Identify which cell holds the provided text, then report its [X, Y] central coordinate. 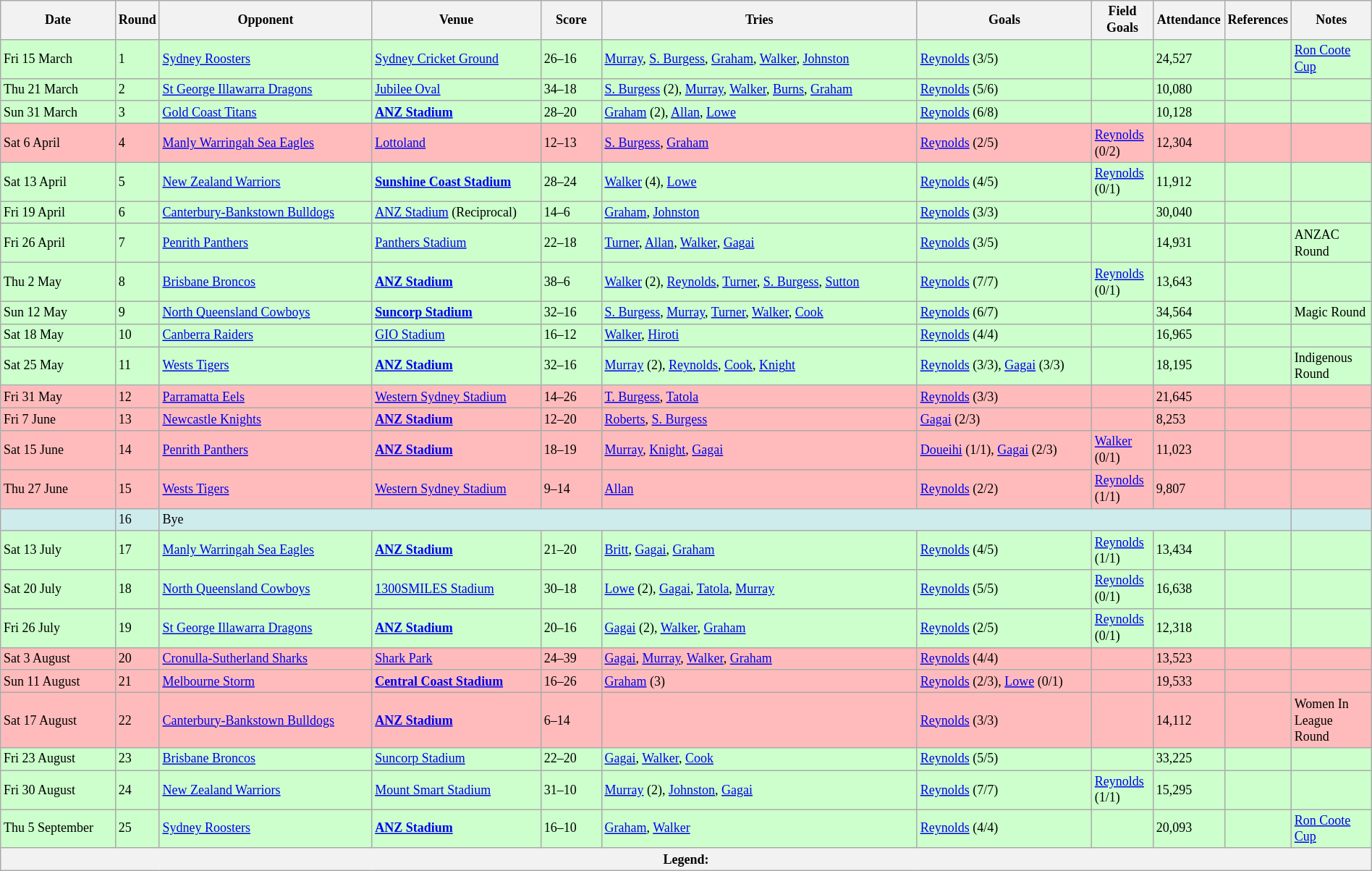
11,912 [1188, 182]
Sat 6 April [58, 143]
28–20 [571, 111]
Sunshine Coast Stadium [457, 182]
Fri 15 March [58, 59]
Notes [1331, 20]
Allan [759, 489]
Fri 31 May [58, 397]
16–12 [571, 334]
Thu 27 June [58, 489]
Sat 3 August [58, 659]
Walker (2), Reynolds, Turner, S. Burgess, Sutton [759, 282]
Fri 23 August [58, 759]
Bye [725, 520]
12–20 [571, 418]
Reynolds (3/3), Gagai (3/3) [1004, 366]
Shark Park [457, 659]
Fri 30 August [58, 790]
14 [137, 450]
ANZ Stadium (Reciprocal) [457, 213]
22–20 [571, 759]
Sun 11 August [58, 681]
24 [137, 790]
Thu 2 May [58, 282]
Reynolds (5/6) [1004, 90]
Lottoland [457, 143]
ANZAC Round [1331, 243]
14–6 [571, 213]
Canberra Raiders [266, 334]
S. Burgess, Murray, Turner, Walker, Cook [759, 313]
1300SMILES Stadium [457, 589]
14,112 [1188, 720]
30–18 [571, 589]
8,253 [1188, 418]
34,564 [1188, 313]
Sat 18 May [58, 334]
Sat 13 April [58, 182]
S. Burgess, Graham [759, 143]
Gold Coast Titans [266, 111]
10,128 [1188, 111]
1 [137, 59]
S. Burgess (2), Murray, Walker, Burns, Graham [759, 90]
Lowe (2), Gagai, Tatola, Murray [759, 589]
21–20 [571, 550]
31–10 [571, 790]
25 [137, 829]
Score [571, 20]
Reynolds (2/3), Lowe (0/1) [1004, 681]
Reynolds (2/2) [1004, 489]
Goals [1004, 20]
GIO Stadium [457, 334]
16–10 [571, 829]
12,318 [1188, 628]
Sat 13 July [58, 550]
5 [137, 182]
16,965 [1188, 334]
16,638 [1188, 589]
13,434 [1188, 550]
Murray (2), Reynolds, Cook, Knight [759, 366]
14–26 [571, 397]
T. Burgess, Tatola [759, 397]
21 [137, 681]
10 [137, 334]
9,807 [1188, 489]
Sun 12 May [58, 313]
13 [137, 418]
7 [137, 243]
6–14 [571, 720]
Opponent [266, 20]
2 [137, 90]
Fri 26 July [58, 628]
19 [137, 628]
14,931 [1188, 243]
Sun 31 March [58, 111]
Fri 7 June [58, 418]
Gagai, Walker, Cook [759, 759]
Gagai (2/3) [1004, 418]
Walker (4), Lowe [759, 182]
Gagai, Murray, Walker, Graham [759, 659]
Graham (3) [759, 681]
Magic Round [1331, 313]
15 [137, 489]
Parramatta Eels [266, 397]
33,225 [1188, 759]
Walker, Hiroti [759, 334]
9 [137, 313]
Graham (2), Allan, Lowe [759, 111]
Mount Smart Stadium [457, 790]
20,093 [1188, 829]
17 [137, 550]
Indigenous Round [1331, 366]
Walker (0/1) [1122, 450]
30,040 [1188, 213]
Jubilee Oval [457, 90]
Women In League Round [1331, 720]
11 [137, 366]
Attendance [1188, 20]
Reynolds (6/7) [1004, 313]
Graham, Johnston [759, 213]
34–18 [571, 90]
Sat 25 May [58, 366]
Central Coast Stadium [457, 681]
38–6 [571, 282]
13,643 [1188, 282]
23 [137, 759]
Roberts, S. Burgess [759, 418]
Murray, S. Burgess, Graham, Walker, Johnston [759, 59]
Turner, Allan, Walker, Gagai [759, 243]
Date [58, 20]
4 [137, 143]
Sat 20 July [58, 589]
15,295 [1188, 790]
Fri 26 April [58, 243]
10,080 [1188, 90]
Sydney Cricket Ground [457, 59]
References [1258, 20]
3 [137, 111]
26–16 [571, 59]
20–16 [571, 628]
28–24 [571, 182]
Reynolds (6/8) [1004, 111]
8 [137, 282]
13,523 [1188, 659]
Thu 21 March [58, 90]
Panthers Stadium [457, 243]
24–39 [571, 659]
18–19 [571, 450]
16 [137, 520]
24,527 [1188, 59]
Britt, Gagai, Graham [759, 550]
12,304 [1188, 143]
6 [137, 213]
Newcastle Knights [266, 418]
Cronulla-Sutherland Sharks [266, 659]
22–18 [571, 243]
20 [137, 659]
Doueihi (1/1), Gagai (2/3) [1004, 450]
19,533 [1188, 681]
Sat 17 August [58, 720]
Thu 5 September [58, 829]
Murray (2), Johnston, Gagai [759, 790]
Legend: [686, 859]
18,195 [1188, 366]
Gagai (2), Walker, Graham [759, 628]
Tries [759, 20]
Venue [457, 20]
12–13 [571, 143]
Reynolds (0/2) [1122, 143]
Graham, Walker [759, 829]
Fri 19 April [58, 213]
11,023 [1188, 450]
Round [137, 20]
12 [137, 397]
18 [137, 589]
Murray, Knight, Gagai [759, 450]
22 [137, 720]
Field Goals [1122, 20]
16–26 [571, 681]
9–14 [571, 489]
Melbourne Storm [266, 681]
Sat 15 June [58, 450]
21,645 [1188, 397]
